Determine the (X, Y) coordinate at the center of the cell enclosing the given text.  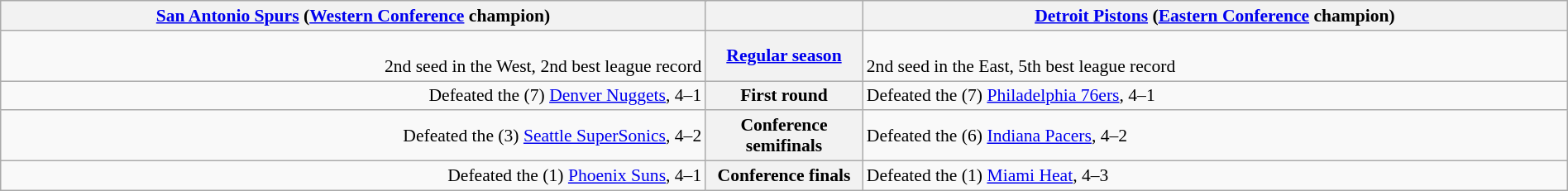
2nd seed in the East, 5th best league record (1216, 56)
Defeated the (1) Miami Heat, 4–3 (1216, 176)
Defeated the (3) Seattle SuperSonics, 4–2 (354, 136)
Detroit Pistons (Eastern Conference champion) (1216, 16)
Defeated the (7) Denver Nuggets, 4–1 (354, 96)
San Antonio Spurs (Western Conference champion) (354, 16)
Conference finals (784, 176)
Regular season (784, 56)
Conference semifinals (784, 136)
2nd seed in the West, 2nd best league record (354, 56)
Defeated the (6) Indiana Pacers, 4–2 (1216, 136)
First round (784, 96)
Defeated the (1) Phoenix Suns, 4–1 (354, 176)
Defeated the (7) Philadelphia 76ers, 4–1 (1216, 96)
